Detect which cell encompasses the target text, then output its (X, Y) center coordinate. 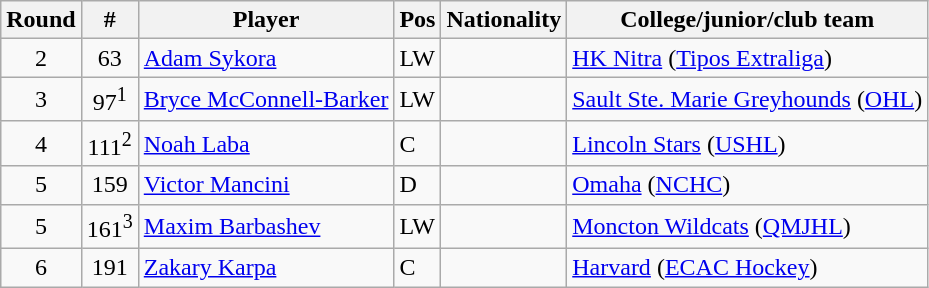
Victor Mancini (266, 185)
# (110, 20)
HK Nitra (Tipos Extraliga) (748, 58)
159 (110, 185)
1613 (110, 226)
3 (41, 100)
Bryce McConnell-Barker (266, 100)
4 (41, 144)
College/junior/club team (748, 20)
Zakary Karpa (266, 268)
Noah Laba (266, 144)
Pos (418, 20)
Nationality (504, 20)
Harvard (ECAC Hockey) (748, 268)
Moncton Wildcats (QMJHL) (748, 226)
Omaha (NCHC) (748, 185)
Round (41, 20)
Player (266, 20)
971 (110, 100)
D (418, 185)
63 (110, 58)
Maxim Barbashev (266, 226)
6 (41, 268)
Adam Sykora (266, 58)
191 (110, 268)
1112 (110, 144)
Sault Ste. Marie Greyhounds (OHL) (748, 100)
2 (41, 58)
Lincoln Stars (USHL) (748, 144)
